Return the (X, Y) coordinate for the center point of the cell that contains the specified text.  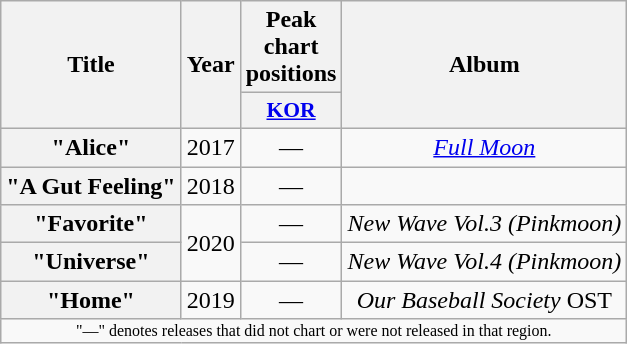
Our Baseball Society OST (484, 300)
"—" denotes releases that did not chart or were not released in that region. (314, 331)
2019 (210, 300)
New Wave Vol.4 (Pinkmoon) (484, 262)
Title (91, 65)
"Alice" (91, 147)
2018 (210, 185)
Album (484, 65)
2020 (210, 243)
Full Moon (484, 147)
"Home" (91, 300)
Peak chart positions (291, 47)
"A Gut Feeling" (91, 185)
2017 (210, 147)
"Favorite" (91, 224)
New Wave Vol.3 (Pinkmoon) (484, 224)
KOR (291, 111)
Year (210, 65)
"Universe" (91, 262)
